From the cell containing the given text, extract its center point as (x, y) coordinate. 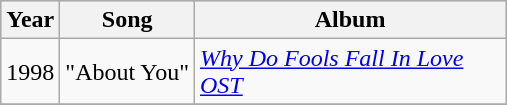
"About You" (128, 72)
1998 (30, 72)
Why Do Fools Fall In Love OST (350, 72)
Year (30, 20)
Album (350, 20)
Song (128, 20)
